Provide the [X, Y] coordinate of the cell's center where the given text is located.  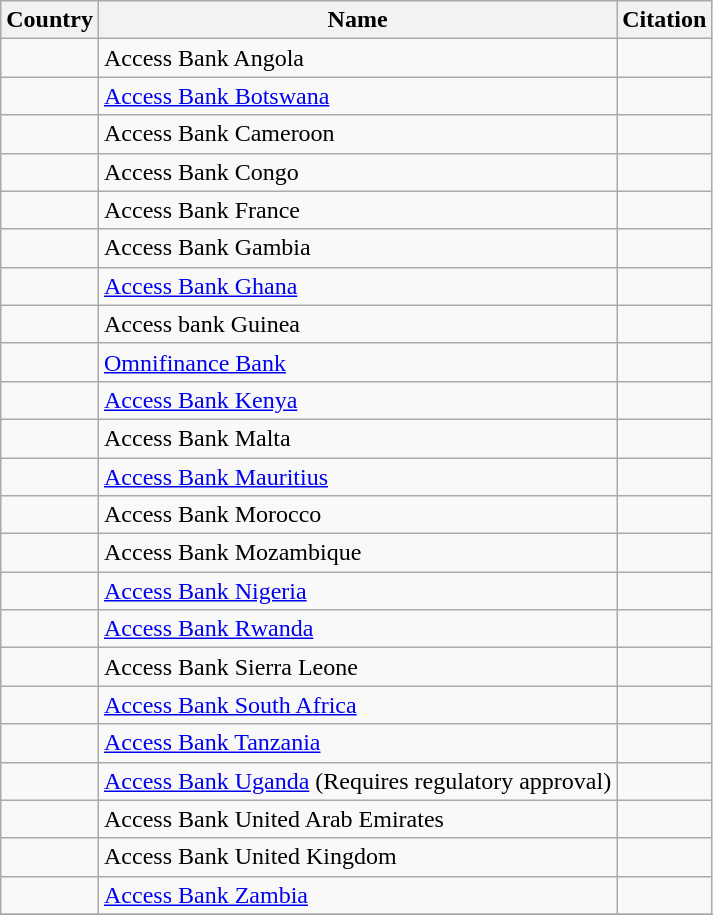
Access Bank Mauritius [357, 477]
Name [357, 20]
Access Bank Angola [357, 58]
Access Bank Uganda (Requires regulatory approval) [357, 781]
Access Bank Mozambique [357, 553]
Access Bank United Kingdom [357, 857]
Access Bank Tanzania [357, 743]
Access Bank Sierra Leone [357, 667]
Omnifinance Bank [357, 362]
Access Bank Kenya [357, 400]
Access Bank Ghana [357, 286]
Access Bank Nigeria [357, 591]
Access Bank Botswana [357, 96]
Access Bank Morocco [357, 515]
Citation [664, 20]
Access Bank Malta [357, 438]
Access Bank Congo [357, 172]
Access Bank South Africa [357, 705]
Access Bank Rwanda [357, 629]
Access Bank France [357, 210]
Access Bank United Arab Emirates [357, 819]
Country [50, 20]
Access Bank Zambia [357, 895]
Access Bank Cameroon [357, 134]
Access Bank Gambia [357, 248]
Access bank Guinea [357, 324]
